Find where the given text appears and provide that cell's center as (x, y) coordinate. 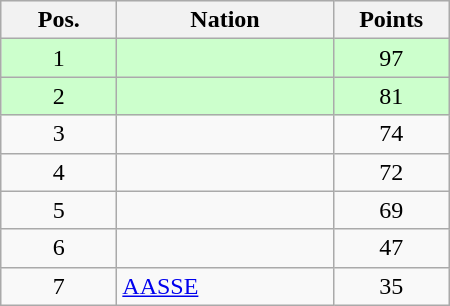
5 (59, 210)
AASSE (225, 286)
81 (391, 96)
4 (59, 172)
97 (391, 58)
7 (59, 286)
3 (59, 134)
1 (59, 58)
72 (391, 172)
Pos. (59, 20)
Points (391, 20)
47 (391, 248)
2 (59, 96)
Nation (225, 20)
35 (391, 286)
69 (391, 210)
74 (391, 134)
6 (59, 248)
